For the text-containing cell, return its midpoint in (X, Y) coordinate format. 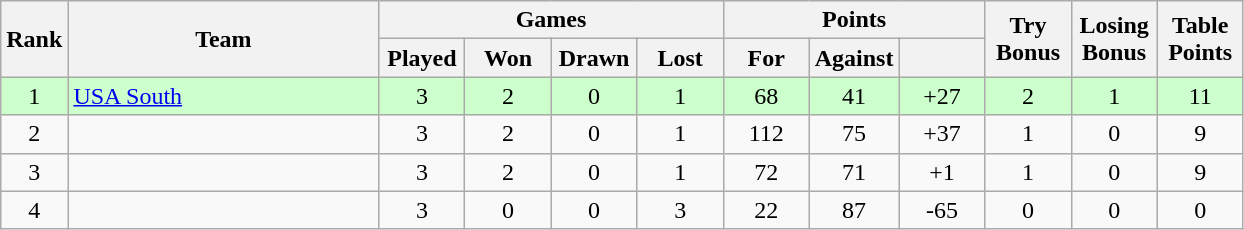
Won (508, 58)
22 (766, 210)
Played (422, 58)
Rank (34, 39)
Losing Bonus (1114, 39)
For (766, 58)
75 (854, 134)
Table Points (1200, 39)
Games (551, 20)
72 (766, 172)
+27 (942, 96)
-65 (942, 210)
Team (224, 39)
68 (766, 96)
41 (854, 96)
71 (854, 172)
Against (854, 58)
Try Bonus (1028, 39)
11 (1200, 96)
+37 (942, 134)
87 (854, 210)
+1 (942, 172)
USA South (224, 96)
Drawn (594, 58)
112 (766, 134)
Lost (680, 58)
Points (854, 20)
4 (34, 210)
